Capture the cell that displays the provided text and extract its (X, Y) central coordinate. 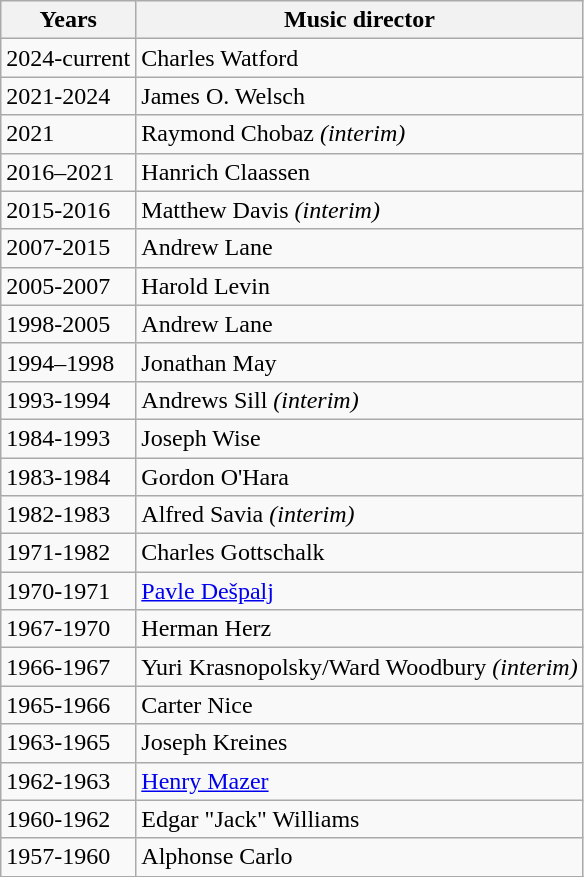
Pavle Dešpalj (360, 591)
1970-1971 (68, 591)
1965-1966 (68, 705)
Gordon O'Hara (360, 477)
1963-1965 (68, 743)
Joseph Kreines (360, 743)
1967-1970 (68, 629)
1993-1994 (68, 400)
1962-1963 (68, 781)
Jonathan May (360, 362)
1994–1998 (68, 362)
Yuri Krasnopolsky/Ward Woodbury (interim) (360, 667)
1971-1982 (68, 553)
2021-2024 (68, 96)
2015-2016 (68, 210)
Alfred Savia (interim) (360, 515)
Hanrich Claassen (360, 172)
1960-1962 (68, 819)
2024-current (68, 58)
Music director (360, 20)
Matthew Davis (interim) (360, 210)
Joseph Wise (360, 438)
Charles Watford (360, 58)
1957-1960 (68, 857)
1998-2005 (68, 324)
Henry Mazer (360, 781)
1984-1993 (68, 438)
2007-2015 (68, 248)
Years (68, 20)
1966-1967 (68, 667)
Carter Nice (360, 705)
Harold Levin (360, 286)
1983-1984 (68, 477)
Herman Herz (360, 629)
Alphonse Carlo (360, 857)
2016–2021 (68, 172)
James O. Welsch (360, 96)
2005-2007 (68, 286)
Raymond Chobaz (interim) (360, 134)
2021 (68, 134)
Edgar "Jack" Williams (360, 819)
Charles Gottschalk (360, 553)
Andrews Sill (interim) (360, 400)
1982-1983 (68, 515)
